Return (x, y) of the center of cell containing provided text 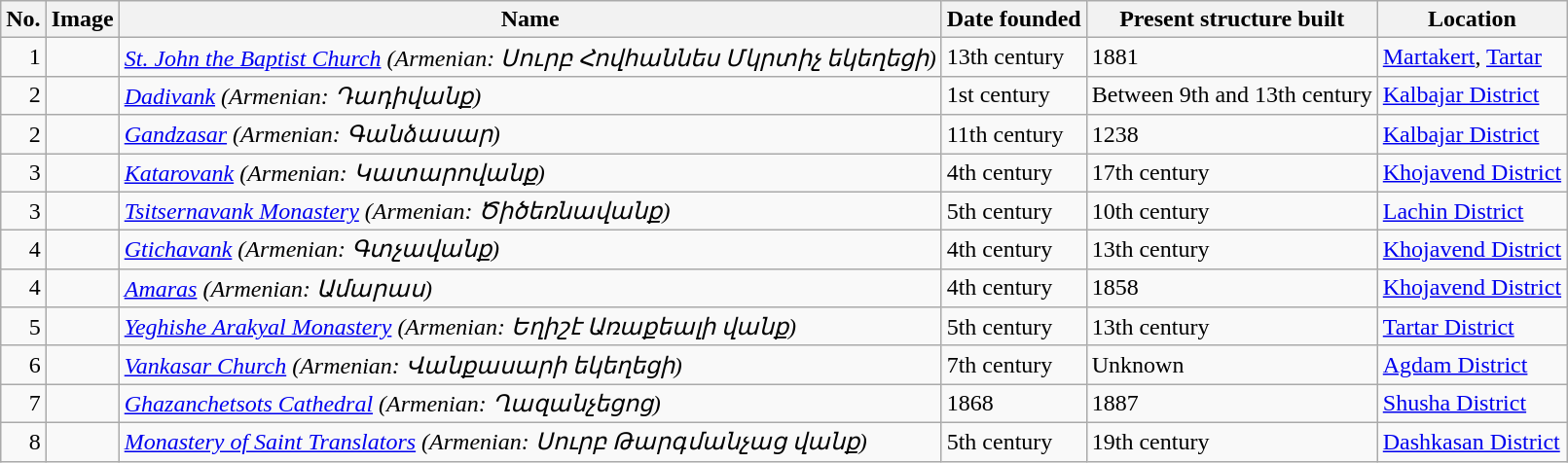
Between 9th and 13th century (1232, 95)
No. (23, 19)
St. John the Baptist Church (Armenian: Սուրբ Հովհաննես Մկրտիչ եկեղեցի) (529, 57)
7 (23, 404)
Dashkasan District (1472, 442)
Tartar District (1472, 327)
11th century (1014, 134)
Monastery of Saint Translators (Armenian: Սուրբ Թարգմանչաց վանք) (529, 442)
Agdam District (1472, 365)
1868 (1014, 404)
19th century (1232, 442)
8 (23, 442)
5 (23, 327)
Amaras (Armenian: Ամարաս) (529, 288)
Location (1472, 19)
Katarovank (Armenian: Կատարովանք) (529, 173)
1887 (1232, 404)
Vankasar Church (Armenian: Վանքասարի եկեղեցի) (529, 365)
Dadivank (Armenian: Դադիվանք) (529, 95)
Tsitsernavank Monastery (Armenian: Ծիծեռնավանք) (529, 211)
Shusha District (1472, 404)
6 (23, 365)
1881 (1232, 57)
Unknown (1232, 365)
1st century (1014, 95)
17th century (1232, 173)
Name (529, 19)
Ghazanchetsots Cathedral (Armenian: Ղազանչեցոց) (529, 404)
10th century (1232, 211)
Martakert, Tartar (1472, 57)
Image (82, 19)
Date founded (1014, 19)
1858 (1232, 288)
7th century (1014, 365)
Gtichavank (Armenian: Գտչավանք) (529, 250)
1238 (1232, 134)
Present structure built (1232, 19)
1 (23, 57)
Yeghishe Arakyal Monastery (Armenian: Եղիշէ Առաքեալի վանք) (529, 327)
Gandzasar (Armenian: Գանձասար) (529, 134)
Lachin District (1472, 211)
